Capture the cell that displays the provided text and extract its [X, Y] central coordinate. 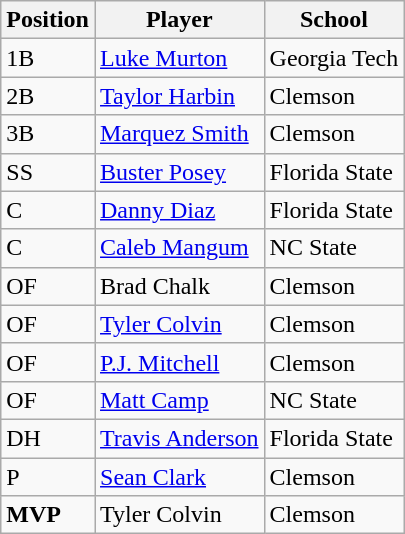
Luke Murton [179, 58]
MVP [48, 515]
Georgia Tech [334, 58]
Brad Chalk [179, 286]
Marquez Smith [179, 134]
2B [48, 96]
SS [48, 172]
Position [48, 20]
Travis Anderson [179, 438]
DH [48, 438]
Matt Camp [179, 400]
1B [48, 58]
P [48, 477]
Buster Posey [179, 172]
3B [48, 134]
P.J. Mitchell [179, 362]
Player [179, 20]
Danny Diaz [179, 210]
School [334, 20]
Sean Clark [179, 477]
Caleb Mangum [179, 248]
Taylor Harbin [179, 96]
